Determine the [X, Y] coordinate at the center of the cell enclosing the given text.  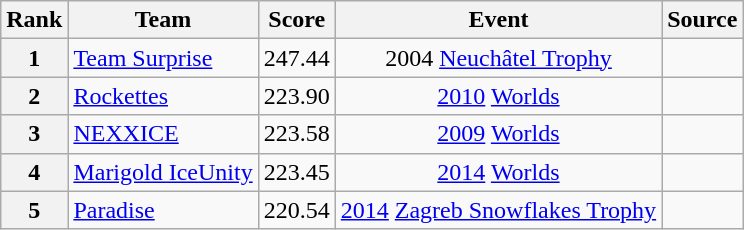
NEXXICE [163, 134]
1 [34, 58]
223.45 [296, 172]
2004 Neuchâtel Trophy [498, 58]
223.58 [296, 134]
2009 Worlds [498, 134]
Source [702, 20]
2014 Zagreb Snowflakes Trophy [498, 210]
Marigold IceUnity [163, 172]
Team Surprise [163, 58]
2 [34, 96]
3 [34, 134]
Team [163, 20]
4 [34, 172]
Rockettes [163, 96]
Score [296, 20]
2014 Worlds [498, 172]
223.90 [296, 96]
Event [498, 20]
220.54 [296, 210]
Rank [34, 20]
2010 Worlds [498, 96]
Paradise [163, 210]
5 [34, 210]
247.44 [296, 58]
